Return the [X, Y] coordinate for the center point of the cell that contains the specified text.  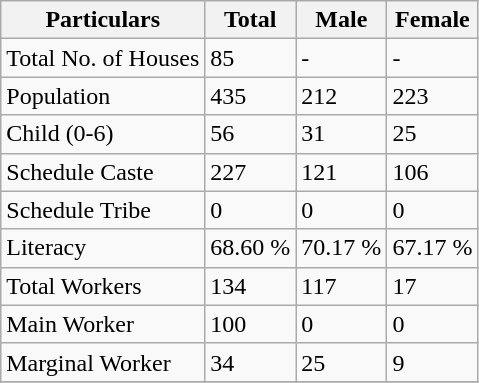
9 [432, 362]
117 [342, 286]
Literacy [103, 248]
Schedule Tribe [103, 210]
Marginal Worker [103, 362]
106 [432, 172]
Child (0-6) [103, 134]
70.17 % [342, 248]
134 [250, 286]
Male [342, 20]
17 [432, 286]
435 [250, 96]
68.60 % [250, 248]
212 [342, 96]
223 [432, 96]
Total [250, 20]
Female [432, 20]
100 [250, 324]
Total No. of Houses [103, 58]
Main Worker [103, 324]
85 [250, 58]
Total Workers [103, 286]
31 [342, 134]
121 [342, 172]
67.17 % [432, 248]
Particulars [103, 20]
227 [250, 172]
Population [103, 96]
Schedule Caste [103, 172]
56 [250, 134]
34 [250, 362]
